Output the [x, y] coordinate of the center of the cell containing the given text.  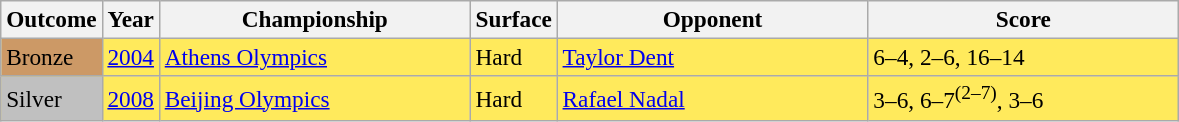
6–4, 2–6, 16–14 [1024, 57]
Surface [514, 19]
Outcome [52, 19]
Rafael Nadal [712, 98]
Bronze [52, 57]
Opponent [712, 19]
Athens Olympics [314, 57]
Score [1024, 19]
3–6, 6–7(2–7), 3–6 [1024, 98]
Championship [314, 19]
Beijing Olympics [314, 98]
Taylor Dent [712, 57]
2008 [130, 98]
Silver [52, 98]
Year [130, 19]
2004 [130, 57]
